Output the (x, y) coordinate of the center of the cell containing the given text.  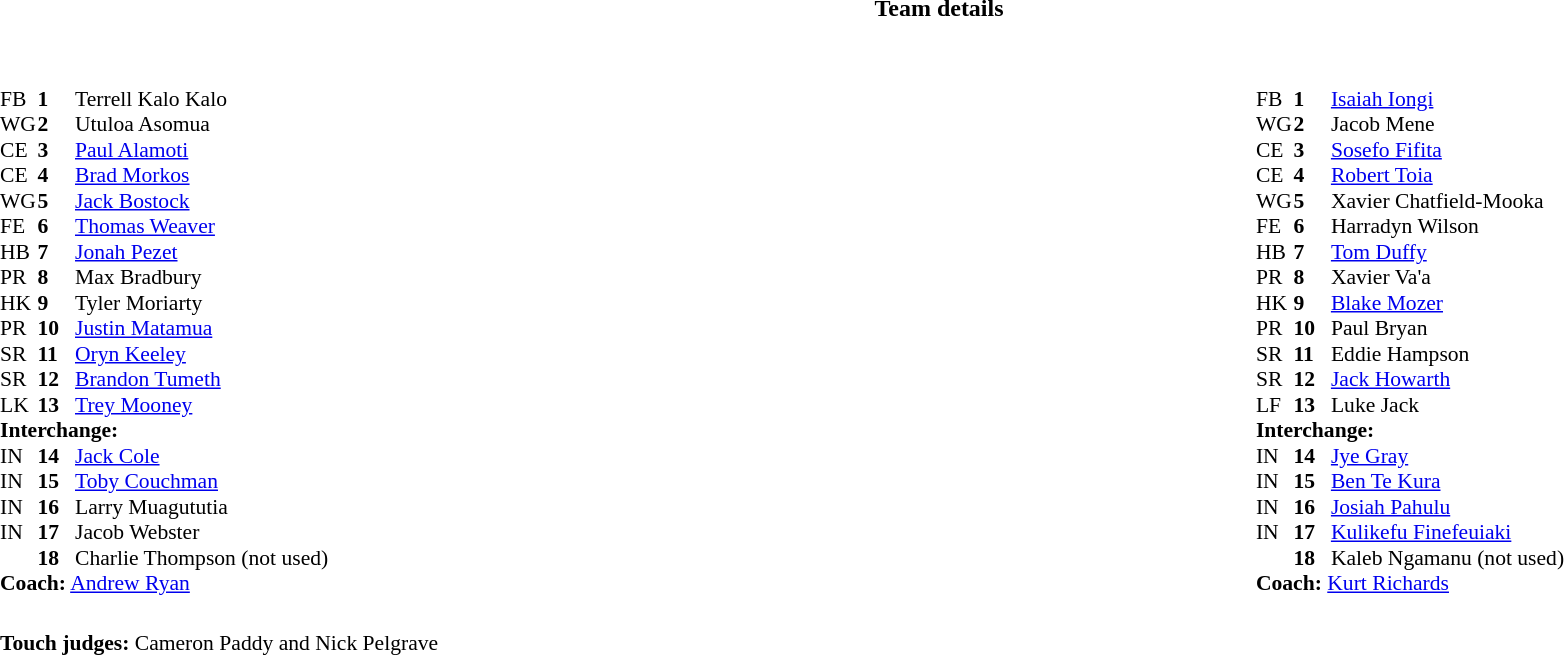
Trey Mooney (202, 405)
Josiah Pahulu (1448, 507)
Coach: Andrew Ryan (164, 583)
Ben Te Kura (1448, 481)
LK (19, 405)
Toby Couchman (202, 481)
Xavier Chatfield-Mooka (1448, 201)
Thomas Weaver (202, 227)
Oryn Keeley (202, 354)
Charlie Thompson (not used) (202, 558)
Larry Muagututia (202, 507)
Jacob Webster (202, 533)
Paul Bryan (1448, 329)
Jye Gray (1448, 456)
Max Bradbury (202, 277)
Jacob Mene (1448, 125)
LF (1275, 405)
Eddie Hampson (1448, 354)
Luke Jack (1448, 405)
Justin Matamua (202, 329)
Coach: Kurt Richards (1410, 583)
Jack Bostock (202, 201)
Jack Cole (202, 456)
Robert Toia (1448, 175)
Harradyn Wilson (1448, 227)
Kaleb Ngamanu (not used) (1448, 558)
Kulikefu Finefeuiaki (1448, 533)
Terrell Kalo Kalo (202, 99)
Brad Morkos (202, 175)
Jonah Pezet (202, 252)
Brandon Tumeth (202, 379)
Tom Duffy (1448, 252)
Xavier Va'a (1448, 277)
Tyler Moriarty (202, 303)
Utuloa Asomua (202, 125)
Isaiah Iongi (1448, 99)
Paul Alamoti (202, 150)
Blake Mozer (1448, 303)
Jack Howarth (1448, 379)
Sosefo Fifita (1448, 150)
